Extract the (X, Y) coordinate from the center of the cell holding the provided text.  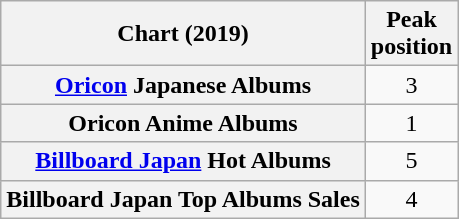
Chart (2019) (184, 34)
Billboard Japan Hot Albums (184, 161)
Oricon Japanese Albums (184, 85)
Billboard Japan Top Albums Sales (184, 199)
1 (411, 123)
5 (411, 161)
4 (411, 199)
Peak position (411, 34)
Oricon Anime Albums (184, 123)
3 (411, 85)
